Search for the cell housing the specified text and yield its [X, Y] center coordinate. 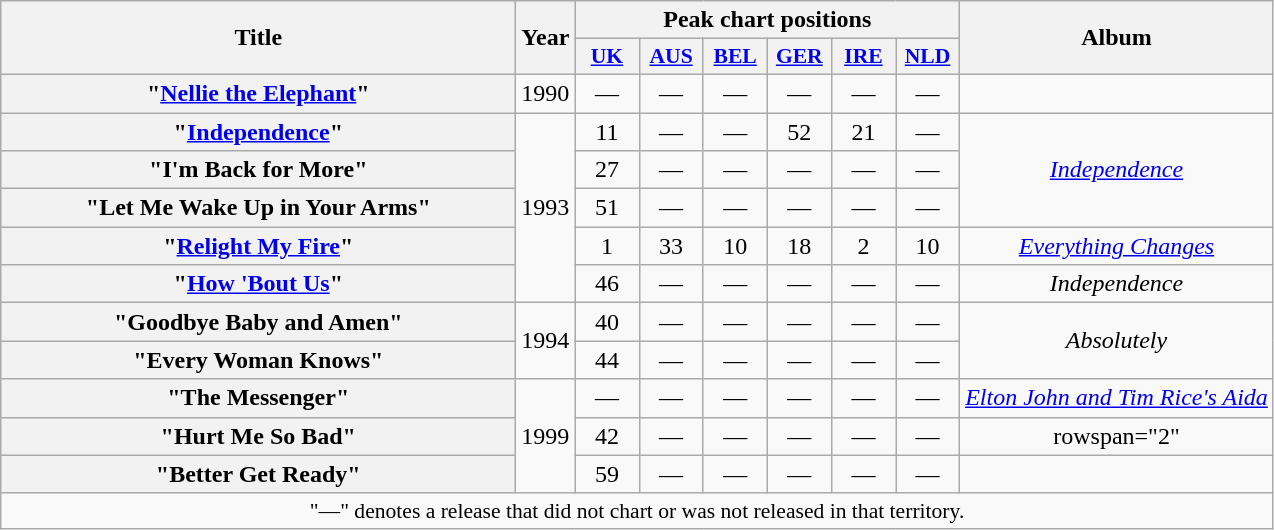
"Relight My Fire" [258, 246]
"Every Woman Knows" [258, 360]
Title [258, 38]
1 [607, 246]
"Goodbye Baby and Amen" [258, 322]
"The Messenger" [258, 398]
NLD [928, 57]
AUS [671, 57]
"Hurt Me So Bad" [258, 436]
1993 [546, 207]
27 [607, 170]
1990 [546, 93]
Elton John and Tim Rice's Aida [1117, 398]
Year [546, 38]
GER [799, 57]
33 [671, 246]
1999 [546, 436]
rowspan="2" [1117, 436]
40 [607, 322]
IRE [863, 57]
Absolutely [1117, 341]
42 [607, 436]
Album [1117, 38]
UK [607, 57]
"I'm Back for More" [258, 170]
59 [607, 474]
44 [607, 360]
"Let Me Wake Up in Your Arms" [258, 208]
"Nellie the Elephant" [258, 93]
1994 [546, 341]
Everything Changes [1117, 246]
18 [799, 246]
2 [863, 246]
21 [863, 131]
52 [799, 131]
46 [607, 284]
"Independence" [258, 131]
BEL [735, 57]
11 [607, 131]
"Better Get Ready" [258, 474]
"—" denotes a release that did not chart or was not released in that territory. [638, 511]
51 [607, 208]
Peak chart positions [768, 20]
"How 'Bout Us" [258, 284]
